Detect which cell encompasses the target text, then output its [x, y] center coordinate. 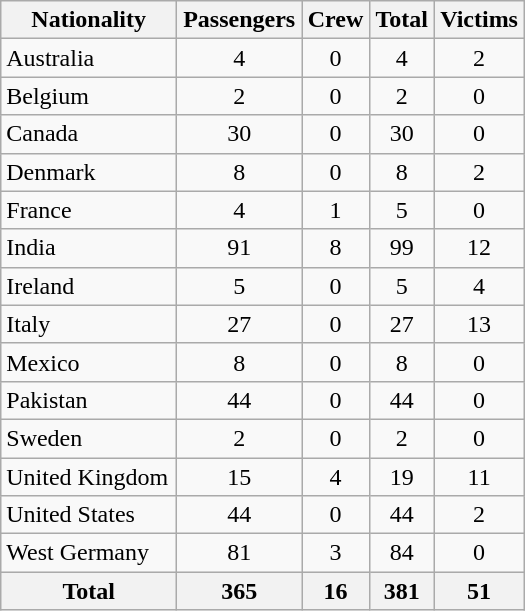
Canada [89, 134]
Denmark [89, 172]
Belgium [89, 96]
Pakistan [89, 400]
West Germany [89, 553]
Ireland [89, 286]
84 [402, 553]
1 [336, 210]
Victims [479, 20]
11 [479, 477]
51 [479, 591]
81 [240, 553]
Nationality [89, 20]
United Kingdom [89, 477]
Mexico [89, 362]
France [89, 210]
16 [336, 591]
15 [240, 477]
Passengers [240, 20]
Australia [89, 58]
Italy [89, 324]
12 [479, 248]
Crew [336, 20]
India [89, 248]
13 [479, 324]
United States [89, 515]
91 [240, 248]
Sweden [89, 438]
365 [240, 591]
99 [402, 248]
381 [402, 591]
3 [336, 553]
19 [402, 477]
